Extract the (x, y) coordinate from the center of the cell holding the provided text.  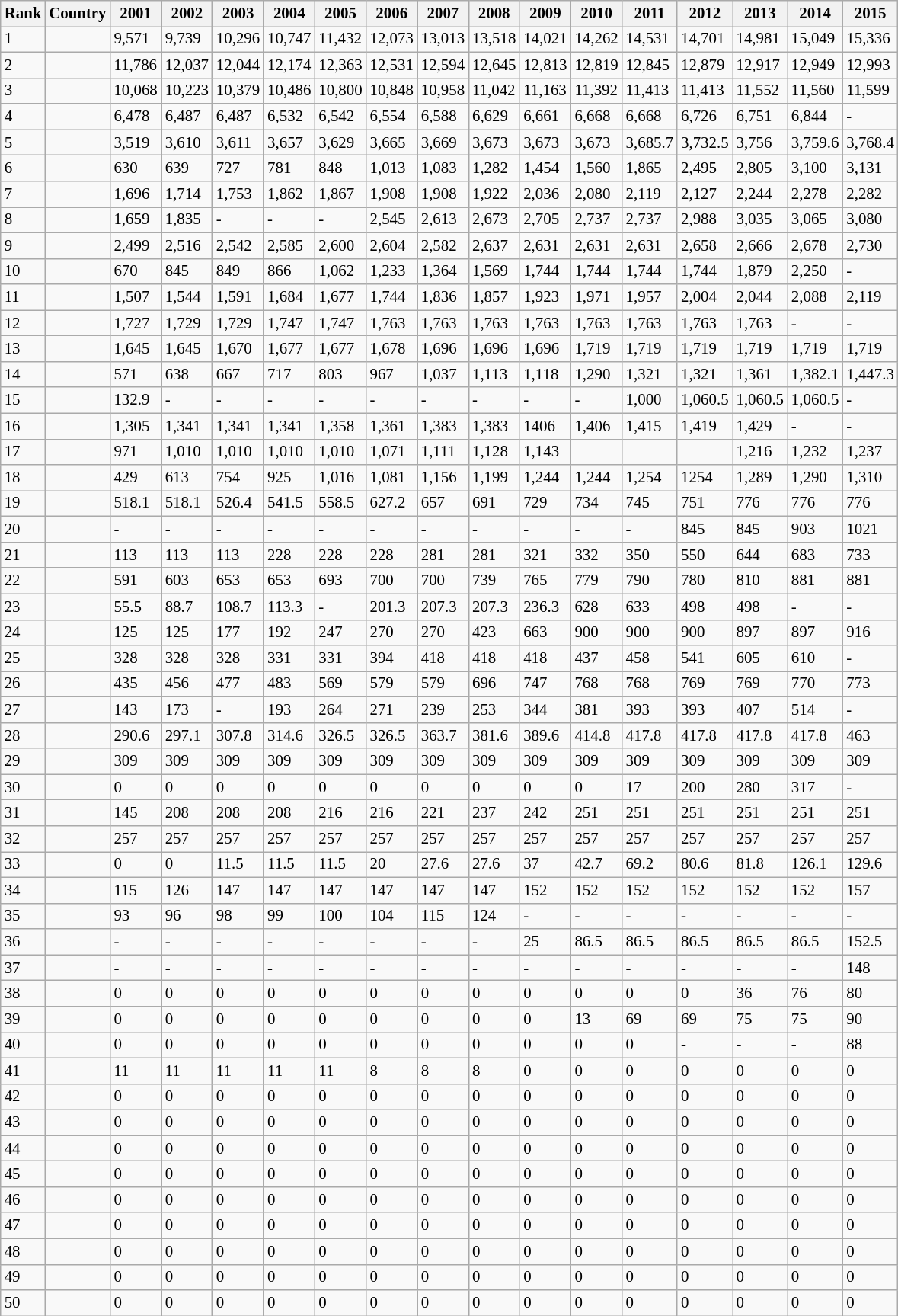
1,957 (650, 297)
Country (78, 14)
11,786 (136, 65)
463 (870, 735)
6 (23, 168)
12,174 (289, 65)
6,542 (340, 117)
96 (187, 916)
2,658 (705, 245)
10,486 (289, 91)
314.6 (289, 735)
2,613 (443, 219)
3,610 (187, 142)
639 (187, 168)
11,560 (815, 91)
1,569 (494, 271)
47 (23, 1225)
3,669 (443, 142)
10,848 (391, 91)
456 (187, 684)
200 (705, 787)
237 (494, 813)
1254 (705, 478)
1,753 (238, 194)
1,071 (391, 452)
100 (340, 916)
363.7 (443, 735)
14,701 (705, 39)
1,081 (391, 478)
11,042 (494, 91)
4 (23, 117)
1,678 (391, 349)
2,244 (760, 194)
739 (494, 581)
1,447.3 (870, 374)
148 (870, 968)
157 (870, 890)
145 (136, 813)
28 (23, 735)
1,113 (494, 374)
571 (136, 374)
6,478 (136, 117)
1,544 (187, 297)
663 (545, 632)
790 (650, 581)
866 (289, 271)
2,278 (815, 194)
201.3 (391, 607)
344 (545, 709)
10,068 (136, 91)
242 (545, 813)
193 (289, 709)
9 (23, 245)
30 (23, 787)
613 (187, 478)
591 (136, 581)
2,080 (596, 194)
2,499 (136, 245)
971 (136, 452)
779 (596, 581)
1,062 (340, 271)
2008 (494, 14)
2,705 (545, 219)
93 (136, 916)
435 (136, 684)
33 (23, 865)
5 (23, 142)
2002 (187, 14)
44 (23, 1148)
2007 (443, 14)
541.5 (289, 504)
1,865 (650, 168)
173 (187, 709)
1,659 (136, 219)
803 (340, 374)
177 (238, 632)
1,254 (650, 478)
3,611 (238, 142)
849 (238, 271)
569 (340, 684)
2,678 (815, 245)
350 (650, 555)
751 (705, 504)
88.7 (187, 607)
113.3 (289, 607)
12,073 (391, 39)
1,415 (650, 426)
2015 (870, 14)
49 (23, 1277)
1,419 (705, 426)
10,379 (238, 91)
2,088 (815, 297)
1,971 (596, 297)
40 (23, 1045)
39 (23, 1020)
657 (443, 504)
14,021 (545, 39)
6,532 (289, 117)
550 (705, 555)
108.7 (238, 607)
610 (815, 658)
2001 (136, 14)
389.6 (545, 735)
2,604 (391, 245)
192 (289, 632)
605 (760, 658)
35 (23, 916)
1,406 (596, 426)
1,143 (545, 452)
394 (391, 658)
104 (391, 916)
2,582 (443, 245)
1,156 (443, 478)
12,845 (650, 65)
683 (815, 555)
332 (596, 555)
747 (545, 684)
916 (870, 632)
69.2 (650, 865)
22 (23, 581)
3,035 (760, 219)
76 (815, 994)
1,118 (545, 374)
12,993 (870, 65)
773 (870, 684)
12 (23, 323)
98 (238, 916)
1,013 (391, 168)
1,454 (545, 168)
2006 (391, 14)
644 (760, 555)
381.6 (494, 735)
2,585 (289, 245)
3,100 (815, 168)
55.5 (136, 607)
1,305 (136, 426)
99 (289, 916)
691 (494, 504)
2,542 (238, 245)
1,857 (494, 297)
13,518 (494, 39)
239 (443, 709)
2010 (596, 14)
9,739 (187, 39)
2,673 (494, 219)
696 (494, 684)
15,049 (815, 39)
2,250 (815, 271)
1,670 (238, 349)
10,296 (238, 39)
1,836 (443, 297)
21 (23, 555)
23 (23, 607)
1,727 (136, 323)
12,037 (187, 65)
2005 (340, 14)
1,237 (870, 452)
1,310 (870, 478)
43 (23, 1122)
437 (596, 658)
48 (23, 1251)
6,554 (391, 117)
143 (136, 709)
2011 (650, 14)
1,714 (187, 194)
3,065 (815, 219)
2014 (815, 14)
124 (494, 916)
727 (238, 168)
628 (596, 607)
526.4 (238, 504)
1021 (870, 530)
810 (760, 581)
2,805 (760, 168)
10 (23, 271)
50 (23, 1303)
2,004 (705, 297)
770 (815, 684)
1,507 (136, 297)
34 (23, 890)
2,730 (870, 245)
280 (760, 787)
1,867 (340, 194)
2,545 (391, 219)
693 (340, 581)
46 (23, 1199)
414.8 (596, 735)
45 (23, 1174)
236.3 (545, 607)
3,756 (760, 142)
31 (23, 813)
627.2 (391, 504)
2,666 (760, 245)
10,223 (187, 91)
1,000 (650, 400)
26 (23, 684)
3,519 (136, 142)
81.8 (760, 865)
6,726 (705, 117)
1,358 (340, 426)
1,922 (494, 194)
247 (340, 632)
477 (238, 684)
3,759.6 (815, 142)
633 (650, 607)
3,732.5 (705, 142)
6,588 (443, 117)
2 (23, 65)
2,036 (545, 194)
253 (494, 709)
1,591 (238, 297)
734 (596, 504)
1,879 (760, 271)
2012 (705, 14)
24 (23, 632)
3 (23, 91)
1,111 (443, 452)
42.7 (596, 865)
152.5 (870, 942)
3,685.7 (650, 142)
967 (391, 374)
603 (187, 581)
290.6 (136, 735)
29 (23, 761)
6,629 (494, 117)
12,363 (340, 65)
12,819 (596, 65)
15,336 (870, 39)
2004 (289, 14)
1 (23, 39)
2,600 (340, 245)
717 (289, 374)
1,128 (494, 452)
754 (238, 478)
13,013 (443, 39)
667 (238, 374)
16 (23, 426)
19 (23, 504)
14 (23, 374)
3,768.4 (870, 142)
638 (187, 374)
317 (815, 787)
903 (815, 530)
925 (289, 478)
1,364 (443, 271)
14,531 (650, 39)
3,080 (870, 219)
80.6 (705, 865)
321 (545, 555)
1,289 (760, 478)
12,531 (391, 65)
11,599 (870, 91)
407 (760, 709)
2,127 (705, 194)
2,495 (705, 168)
126.1 (815, 865)
42 (23, 1097)
38 (23, 994)
14,981 (760, 39)
11,552 (760, 91)
429 (136, 478)
90 (870, 1020)
2,637 (494, 245)
Rank (23, 14)
2,988 (705, 219)
1,382.1 (815, 374)
781 (289, 168)
1,923 (545, 297)
6,844 (815, 117)
1,282 (494, 168)
729 (545, 504)
458 (650, 658)
1,835 (187, 219)
10,747 (289, 39)
32 (23, 839)
2,516 (187, 245)
1,429 (760, 426)
9,571 (136, 39)
1,862 (289, 194)
780 (705, 581)
2,044 (760, 297)
1,232 (815, 452)
423 (494, 632)
670 (136, 271)
18 (23, 478)
129.6 (870, 865)
80 (870, 994)
12,594 (443, 65)
3,665 (391, 142)
1,684 (289, 297)
3,131 (870, 168)
733 (870, 555)
848 (340, 168)
6,661 (545, 117)
221 (443, 813)
15 (23, 400)
1,016 (340, 478)
12,813 (545, 65)
2003 (238, 14)
3,657 (289, 142)
132.9 (136, 400)
12,879 (705, 65)
11,392 (596, 91)
41 (23, 1071)
2013 (760, 14)
12,949 (815, 65)
7 (23, 194)
12,044 (238, 65)
1,037 (443, 374)
307.8 (238, 735)
10,958 (443, 91)
271 (391, 709)
2,282 (870, 194)
1,216 (760, 452)
1,233 (391, 271)
297.1 (187, 735)
483 (289, 684)
514 (815, 709)
11,163 (545, 91)
2009 (545, 14)
1,083 (443, 168)
558.5 (340, 504)
1,199 (494, 478)
3,629 (340, 142)
765 (545, 581)
541 (705, 658)
11,432 (340, 39)
10,800 (340, 91)
12,917 (760, 65)
264 (340, 709)
27 (23, 709)
630 (136, 168)
14,262 (596, 39)
6,751 (760, 117)
1406 (545, 426)
126 (187, 890)
745 (650, 504)
12,645 (494, 65)
381 (596, 709)
1,560 (596, 168)
88 (870, 1045)
